Scan for the cell matching the given text and deliver its [x, y] coordinate at center. 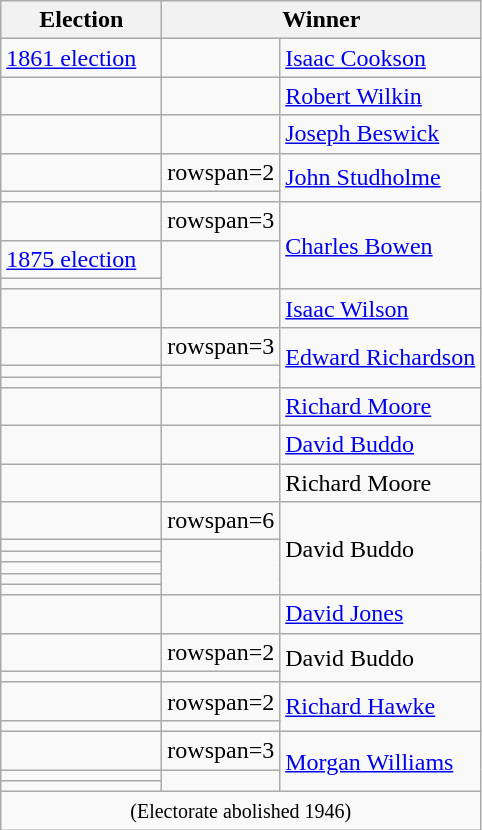
1875 election [82, 259]
Joseph Beswick [380, 134]
(Electorate abolished 1946) [241, 811]
Isaac Cookson [380, 58]
Robert Wilkin [380, 96]
Richard Hawke [380, 706]
Isaac Wilson [380, 308]
Winner [322, 20]
rowspan=6 [221, 521]
David Jones [380, 614]
1861 election [82, 58]
Charles Bowen [380, 246]
John Studholme [380, 178]
Morgan Williams [380, 761]
Edward Richardson [380, 357]
Election [82, 20]
